Return the (x, y) coordinate for the center point of the cell that contains the specified text.  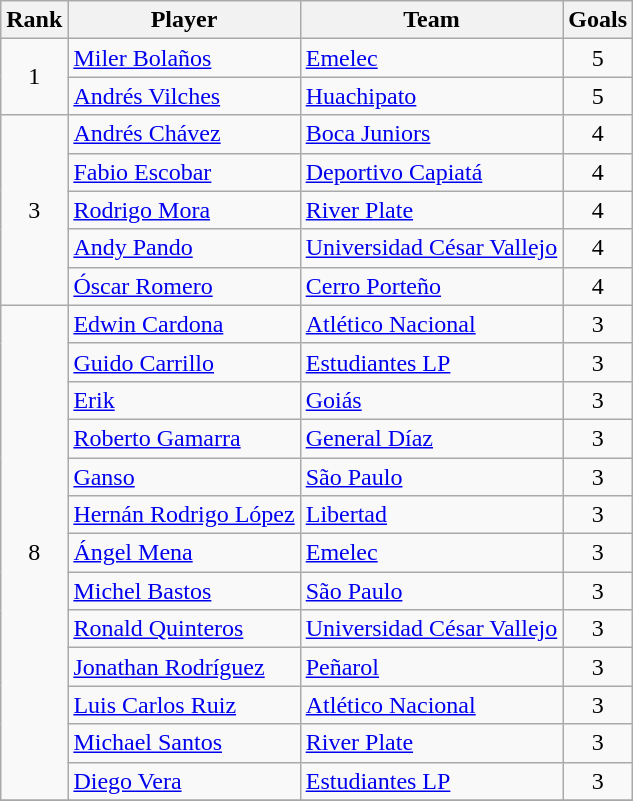
Andrés Chávez (184, 134)
Rank (34, 20)
1 (34, 77)
Libertad (432, 515)
Ganso (184, 477)
Boca Juniors (432, 134)
Goals (598, 20)
Erik (184, 400)
8 (34, 552)
Andrés Vilches (184, 96)
Jonathan Rodríguez (184, 667)
Edwin Cardona (184, 324)
Michel Bastos (184, 591)
Andy Pando (184, 248)
Goiás (432, 400)
Deportivo Capiatá (432, 172)
Diego Vera (184, 781)
Team (432, 20)
Fabio Escobar (184, 172)
Ronald Quinteros (184, 629)
Peñarol (432, 667)
Guido Carrillo (184, 362)
Óscar Romero (184, 286)
Michael Santos (184, 743)
Luis Carlos Ruiz (184, 705)
Cerro Porteño (432, 286)
Miler Bolaños (184, 58)
Ángel Mena (184, 553)
Player (184, 20)
Rodrigo Mora (184, 210)
Huachipato (432, 96)
Hernán Rodrigo López (184, 515)
Roberto Gamarra (184, 438)
General Díaz (432, 438)
